For the text-containing cell, return its midpoint in (x, y) coordinate format. 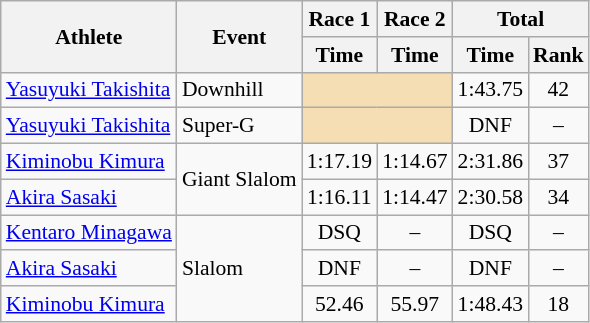
34 (558, 197)
42 (558, 90)
Kentaro Minagawa (89, 233)
1:43.75 (490, 90)
Downhill (240, 90)
Super-G (240, 126)
Giant Slalom (240, 180)
1:14.47 (414, 197)
Race 1 (340, 19)
1:17.19 (340, 162)
2:30.58 (490, 197)
Race 2 (414, 19)
Athlete (89, 36)
Total (521, 19)
1:16.11 (340, 197)
1:48.43 (490, 304)
52.46 (340, 304)
2:31.86 (490, 162)
18 (558, 304)
Rank (558, 55)
55.97 (414, 304)
1:14.67 (414, 162)
37 (558, 162)
Event (240, 36)
Slalom (240, 268)
